For the text-containing cell, return its midpoint in [x, y] coordinate format. 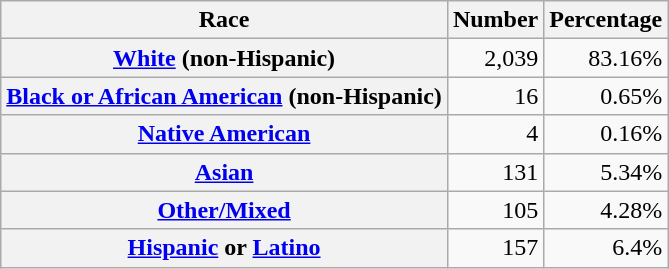
Asian [224, 172]
6.4% [606, 248]
Percentage [606, 20]
Hispanic or Latino [224, 248]
Number [495, 20]
157 [495, 248]
Native American [224, 134]
Race [224, 20]
0.65% [606, 96]
16 [495, 96]
White (non-Hispanic) [224, 58]
5.34% [606, 172]
4.28% [606, 210]
2,039 [495, 58]
105 [495, 210]
131 [495, 172]
Black or African American (non-Hispanic) [224, 96]
83.16% [606, 58]
0.16% [606, 134]
4 [495, 134]
Other/Mixed [224, 210]
